Pinpoint the cell where the given text exists, returning its [x, y] midpoint coordinate. 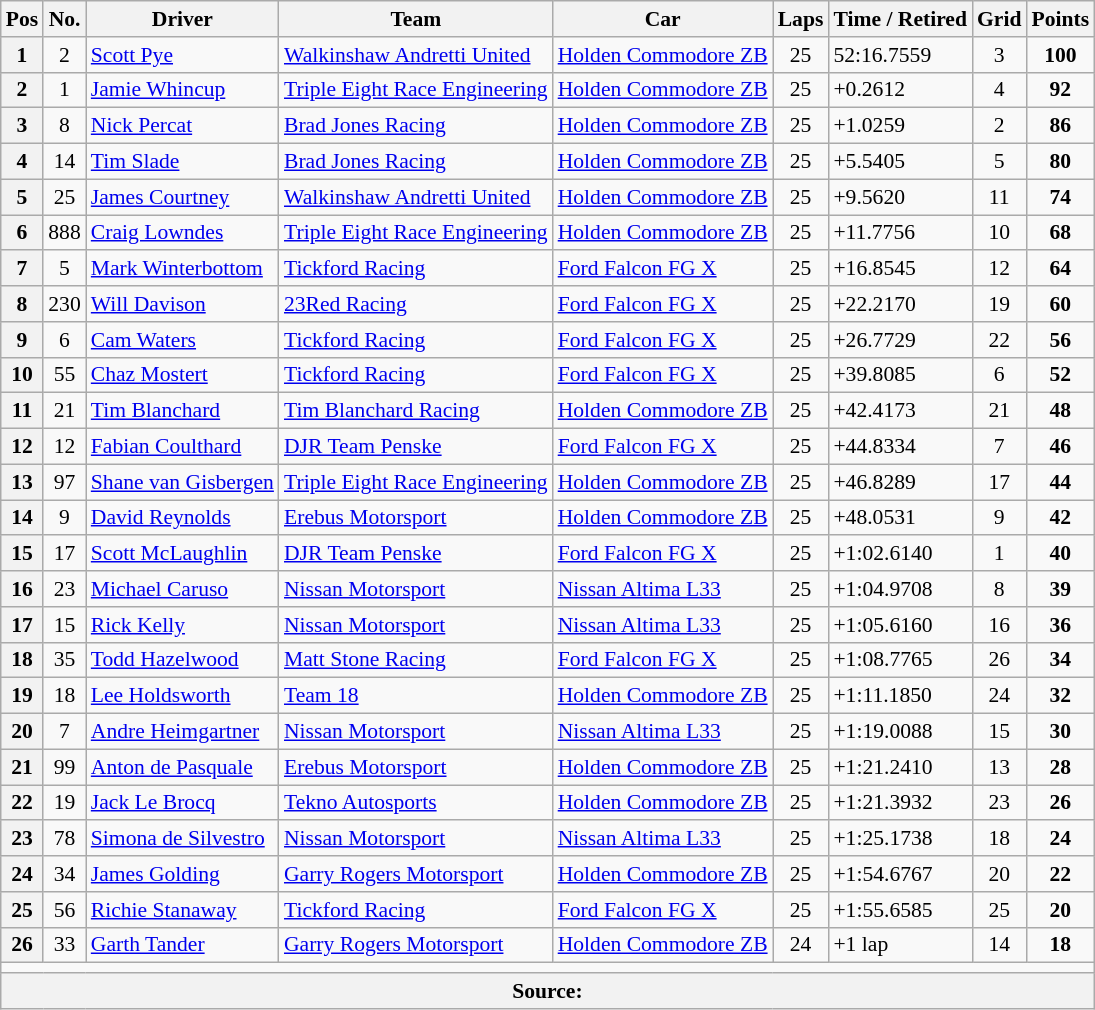
+1:55.6585 [900, 910]
Todd Hazelwood [182, 660]
Jack Le Brocq [182, 803]
+11.7756 [900, 233]
James Courtney [182, 197]
42 [1061, 518]
78 [64, 839]
+46.8289 [900, 482]
Garth Tander [182, 945]
80 [1061, 162]
28 [1061, 767]
No. [64, 19]
+1:04.9708 [900, 589]
+1:08.7765 [900, 660]
100 [1061, 55]
Car [663, 19]
Lee Holdsworth [182, 696]
Tim Blanchard Racing [416, 411]
+1:02.6140 [900, 554]
46 [1061, 447]
+22.2170 [900, 304]
99 [64, 767]
+48.0531 [900, 518]
92 [1061, 90]
+1:05.6160 [900, 625]
Pos [22, 19]
68 [1061, 233]
Richie Stanaway [182, 910]
Scott Pye [182, 55]
David Reynolds [182, 518]
Tim Slade [182, 162]
55 [64, 375]
Michael Caruso [182, 589]
+16.8545 [900, 269]
52:16.7559 [900, 55]
97 [64, 482]
Matt Stone Racing [416, 660]
+5.5405 [900, 162]
Team 18 [416, 696]
Tim Blanchard [182, 411]
James Golding [182, 874]
Anton de Pasquale [182, 767]
888 [64, 233]
+1:54.6767 [900, 874]
+26.7729 [900, 340]
30 [1061, 732]
Team [416, 19]
Fabian Coulthard [182, 447]
86 [1061, 126]
+44.8334 [900, 447]
+1:25.1738 [900, 839]
Craig Lowndes [182, 233]
+1.0259 [900, 126]
Mark Winterbottom [182, 269]
23Red Racing [416, 304]
39 [1061, 589]
+1:11.1850 [900, 696]
74 [1061, 197]
Cam Waters [182, 340]
Jamie Whincup [182, 90]
Will Davison [182, 304]
44 [1061, 482]
Grid [1000, 19]
Scott McLaughlin [182, 554]
+0.2612 [900, 90]
Simona de Silvestro [182, 839]
Chaz Mostert [182, 375]
Andre Heimgartner [182, 732]
+39.8085 [900, 375]
Source: [548, 991]
36 [1061, 625]
+1 lap [900, 945]
+42.4173 [900, 411]
+1:21.2410 [900, 767]
+1:19.0088 [900, 732]
32 [1061, 696]
52 [1061, 375]
Rick Kelly [182, 625]
35 [64, 660]
33 [64, 945]
Laps [801, 19]
230 [64, 304]
48 [1061, 411]
60 [1061, 304]
Time / Retired [900, 19]
Points [1061, 19]
64 [1061, 269]
Shane van Gisbergen [182, 482]
+1:21.3932 [900, 803]
40 [1061, 554]
Driver [182, 19]
Nick Percat [182, 126]
+9.5620 [900, 197]
Tekno Autosports [416, 803]
